Pinpoint the cell where the given text exists, returning its (x, y) midpoint coordinate. 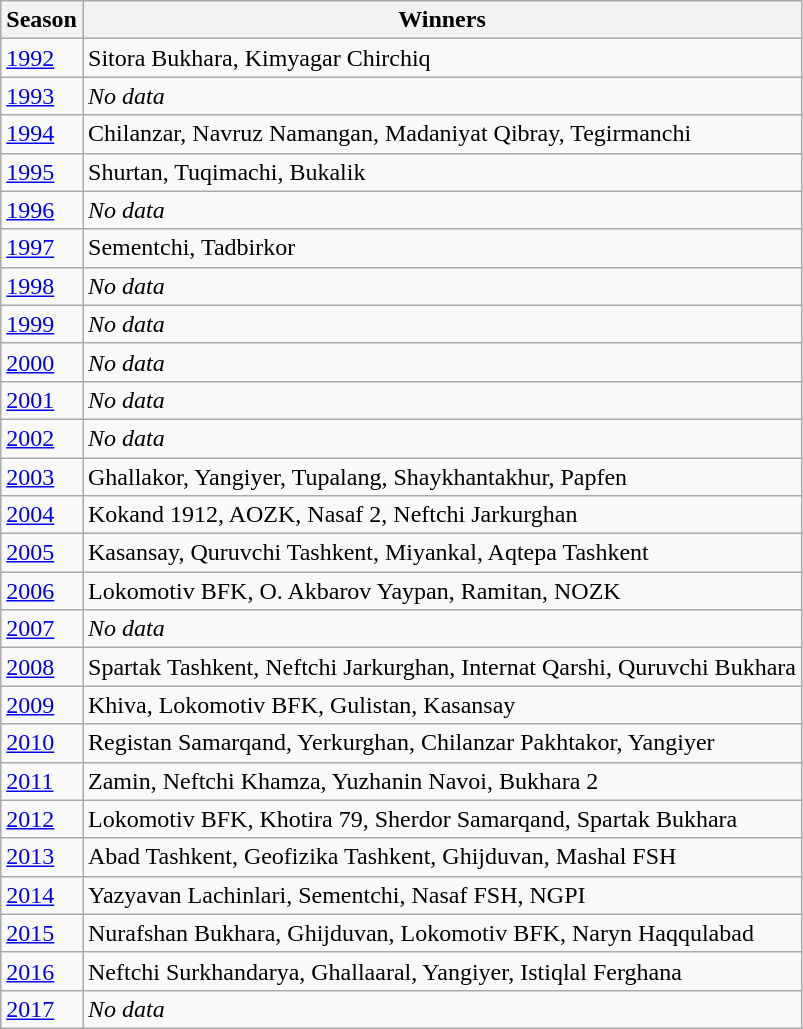
1993 (42, 96)
Lokomotiv BFK, O. Akbarov Yaypan, Ramitan, NOZK (442, 591)
Sitora Bukhara, Kimyagar Chirchiq (442, 58)
2012 (42, 819)
Sementchi, Tadbirkor (442, 248)
2002 (42, 438)
2004 (42, 515)
2015 (42, 933)
2010 (42, 743)
2007 (42, 629)
Yazyavan Lachinlari, Sementchi, Nasaf FSH, NGPI (442, 895)
2005 (42, 553)
2014 (42, 895)
1999 (42, 324)
Chilanzar, Navruz Namangan, Madaniyat Qibray, Tegirmanchi (442, 134)
1995 (42, 172)
Ghallakor, Yangiyer, Tupalang, Shaykhantakhur, Papfen (442, 477)
2011 (42, 781)
Kasansay, Quruvchi Tashkent, Miyankal, Aqtepa Tashkent (442, 553)
1992 (42, 58)
Shurtan, Tuqimachi, Bukalik (442, 172)
Kokand 1912, AOZK, Nasaf 2, Neftchi Jarkurghan (442, 515)
2013 (42, 857)
2016 (42, 971)
2003 (42, 477)
Zamin, Neftchi Khamza, Yuzhanin Navoi, Bukhara 2 (442, 781)
Winners (442, 20)
Registan Samarqand, Yerkurghan, Chilanzar Pakhtakor, Yangiyer (442, 743)
Neftchi Surkhandarya, Ghallaaral, Yangiyer, Istiqlal Ferghana (442, 971)
Spartak Tashkent, Neftchi Jarkurghan, Internat Qarshi, Quruvchi Bukhara (442, 667)
2006 (42, 591)
2008 (42, 667)
2009 (42, 705)
Abad Tashkent, Geofizika Tashkent, Ghijduvan, Mashal FSH (442, 857)
2001 (42, 400)
1997 (42, 248)
1998 (42, 286)
1996 (42, 210)
1994 (42, 134)
Nurafshan Bukhara, Ghijduvan, Lokomotiv BFK, Naryn Haqqulabad (442, 933)
2000 (42, 362)
Khiva, Lokomotiv BFK, Gulistan, Kasansay (442, 705)
2017 (42, 1009)
Season (42, 20)
Lokomotiv BFK, Khotira 79, Sherdor Samarqand, Spartak Bukhara (442, 819)
